For the text-containing cell, return its midpoint in [x, y] coordinate format. 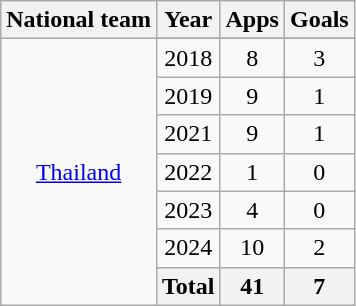
2021 [188, 134]
Year [188, 20]
2024 [188, 248]
National team [79, 20]
2023 [188, 210]
Total [188, 286]
2 [319, 248]
10 [252, 248]
8 [252, 58]
Apps [252, 20]
2018 [188, 58]
41 [252, 286]
3 [319, 58]
7 [319, 286]
Thailand [79, 172]
4 [252, 210]
2022 [188, 172]
2019 [188, 96]
Goals [319, 20]
